Scan for the cell matching the given text and deliver its (X, Y) coordinate at center. 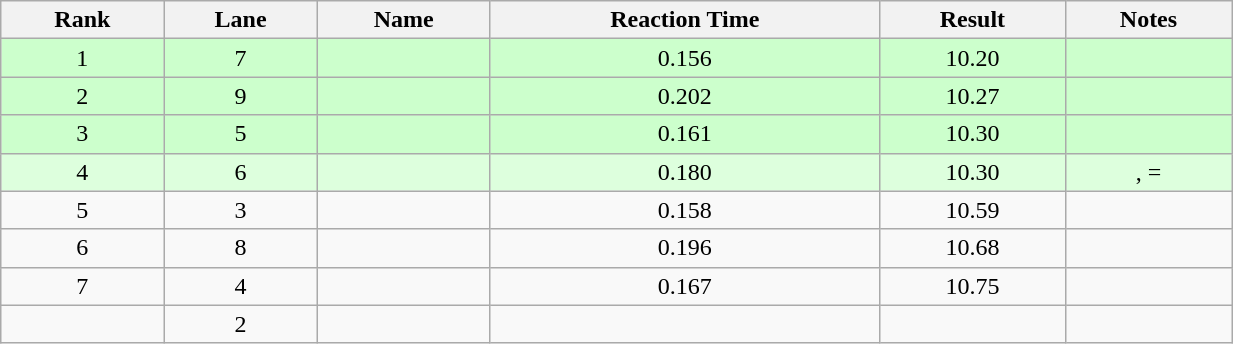
8 (240, 248)
Name (404, 20)
Lane (240, 20)
, = (1148, 172)
0.180 (684, 172)
10.27 (972, 96)
1 (82, 58)
Rank (82, 20)
Notes (1148, 20)
0.167 (684, 286)
0.156 (684, 58)
9 (240, 96)
10.75 (972, 286)
Result (972, 20)
0.161 (684, 134)
10.68 (972, 248)
10.59 (972, 210)
Reaction Time (684, 20)
10.20 (972, 58)
0.202 (684, 96)
0.158 (684, 210)
0.196 (684, 248)
